Return the [X, Y] coordinate for the center point of the cell that contains the specified text.  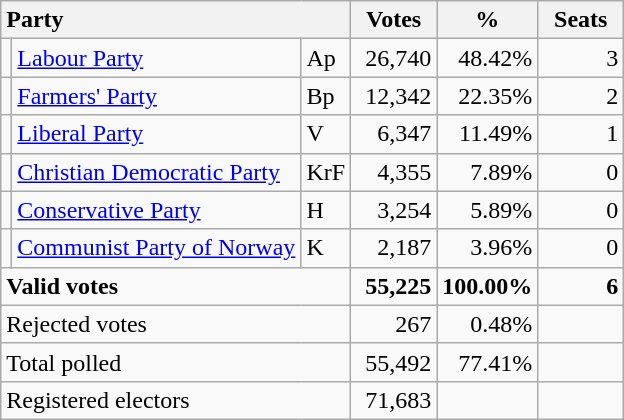
77.41% [488, 362]
Votes [394, 20]
48.42% [488, 58]
2,187 [394, 248]
3,254 [394, 210]
5.89% [488, 210]
Party [176, 20]
1 [581, 134]
Rejected votes [176, 324]
Christian Democratic Party [156, 172]
267 [394, 324]
0.48% [488, 324]
12,342 [394, 96]
Ap [326, 58]
Communist Party of Norway [156, 248]
KrF [326, 172]
K [326, 248]
Conservative Party [156, 210]
Bp [326, 96]
V [326, 134]
H [326, 210]
55,225 [394, 286]
7.89% [488, 172]
Valid votes [176, 286]
55,492 [394, 362]
6,347 [394, 134]
3 [581, 58]
6 [581, 286]
Seats [581, 20]
Labour Party [156, 58]
2 [581, 96]
26,740 [394, 58]
100.00% [488, 286]
Liberal Party [156, 134]
% [488, 20]
11.49% [488, 134]
3.96% [488, 248]
71,683 [394, 400]
22.35% [488, 96]
Farmers' Party [156, 96]
Total polled [176, 362]
4,355 [394, 172]
Registered electors [176, 400]
